For the text-containing cell, return its midpoint in [x, y] coordinate format. 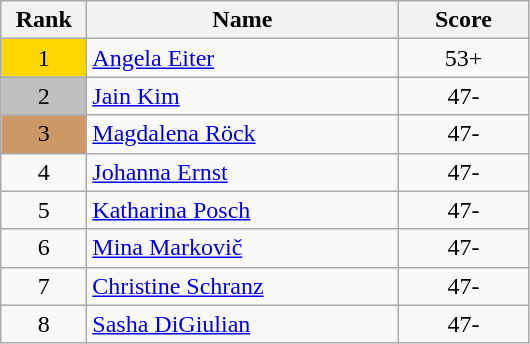
Angela Eiter [242, 58]
6 [44, 248]
53+ [464, 58]
Magdalena Röck [242, 134]
Katharina Posch [242, 210]
Score [464, 20]
Mina Markovič [242, 248]
3 [44, 134]
4 [44, 172]
Name [242, 20]
Jain Kim [242, 96]
Christine Schranz [242, 286]
8 [44, 324]
5 [44, 210]
Rank [44, 20]
Johanna Ernst [242, 172]
1 [44, 58]
Sasha DiGiulian [242, 324]
7 [44, 286]
2 [44, 96]
